Find where the given text appears and provide that cell's center as [X, Y] coordinate. 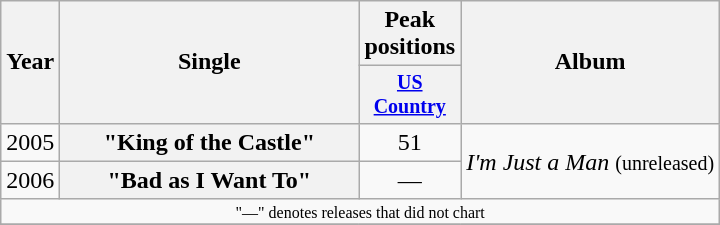
51 [410, 142]
"King of the Castle" [210, 142]
I'm Just a Man (unreleased) [590, 161]
"—" denotes releases that did not chart [360, 211]
US Country [410, 94]
— [410, 180]
Peak positions [410, 34]
Single [210, 62]
2006 [30, 180]
Album [590, 62]
Year [30, 62]
"Bad as I Want To" [210, 180]
2005 [30, 142]
